For the text-containing cell, return its midpoint in [X, Y] coordinate format. 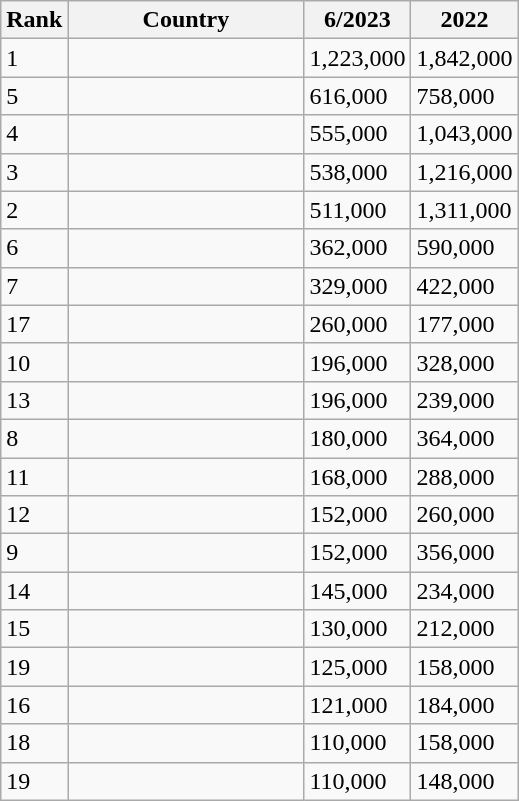
9 [34, 553]
10 [34, 362]
590,000 [464, 248]
5 [34, 96]
1 [34, 58]
1,043,000 [464, 134]
2022 [464, 20]
177,000 [464, 324]
356,000 [464, 553]
364,000 [464, 438]
125,000 [358, 667]
13 [34, 400]
2 [34, 210]
6/2023 [358, 20]
Country [186, 20]
184,000 [464, 705]
239,000 [464, 400]
148,000 [464, 781]
Rank [34, 20]
758,000 [464, 96]
15 [34, 629]
212,000 [464, 629]
1,223,000 [358, 58]
17 [34, 324]
7 [34, 286]
616,000 [358, 96]
168,000 [358, 477]
6 [34, 248]
538,000 [358, 172]
121,000 [358, 705]
1,311,000 [464, 210]
18 [34, 743]
14 [34, 591]
422,000 [464, 286]
328,000 [464, 362]
145,000 [358, 591]
234,000 [464, 591]
16 [34, 705]
511,000 [358, 210]
1,842,000 [464, 58]
3 [34, 172]
1,216,000 [464, 172]
288,000 [464, 477]
11 [34, 477]
329,000 [358, 286]
180,000 [358, 438]
555,000 [358, 134]
8 [34, 438]
4 [34, 134]
12 [34, 515]
130,000 [358, 629]
362,000 [358, 248]
